Find where the given text appears and provide that cell's center as (X, Y) coordinate. 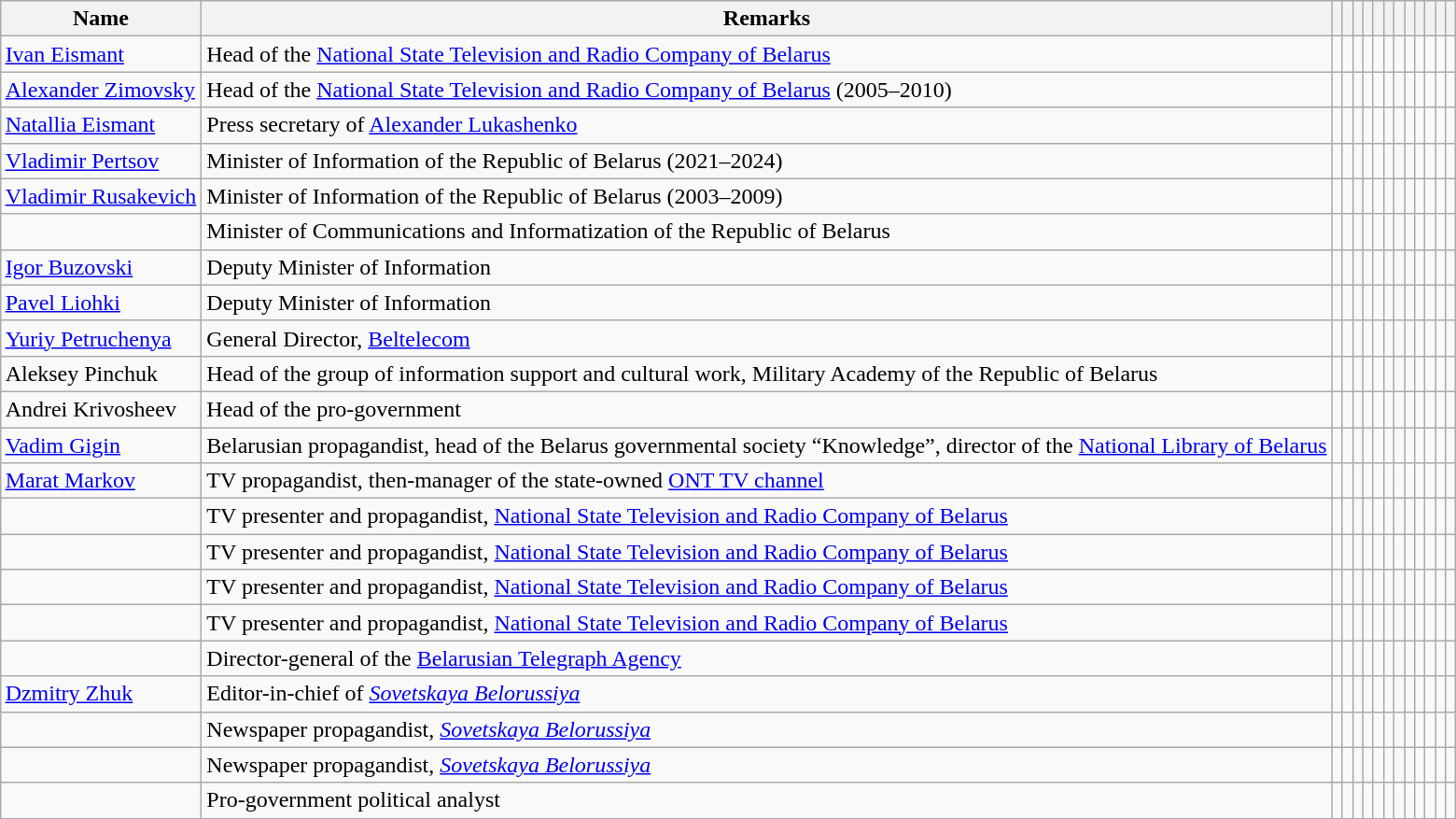
Minister of Communications and Informatization of the Republic of Belarus (767, 232)
TV propagandist, then-manager of the state-owned ONT TV channel (767, 481)
Minister of Information of the Republic of Belarus (2003–2009) (767, 196)
Vladimir Rusakevich (101, 196)
Ivan Eismant (101, 54)
Minister of Information of the Republic of Belarus (2021–2024) (767, 161)
Remarks (767, 19)
Belarusian propagandist, head of the Belarus governmental society “Knowledge”, director of the National Library of Belarus (767, 445)
Head of the National State Television and Radio Company of Belarus (767, 54)
Vadim Gigin (101, 445)
Head of the National State Television and Radio Company of Belarus (2005–2010) (767, 90)
Natallia Eismant (101, 125)
Pavel Liohki (101, 303)
Name (101, 19)
Yuriy Petruchenya (101, 338)
Head of the pro-government (767, 409)
Marat Markov (101, 481)
Dzmitry Zhuk (101, 694)
Igor Buzovski (101, 267)
Editor-in-chief of Sovetskaya Belorussiya (767, 694)
Press secretary of Alexander Lukashenko (767, 125)
Pro-government political analyst (767, 800)
Head of the group of information support and cultural work, Military Academy of the Republic of Belarus (767, 374)
Alexander Zimovsky (101, 90)
Andrei Krivosheev (101, 409)
Vladimir Pertsov (101, 161)
Aleksey Pinchuk (101, 374)
General Director, Beltelecom (767, 338)
Director-general of the Belarusian Telegraph Agency (767, 658)
